Extract the [x, y] coordinate from the center of the cell holding the provided text.  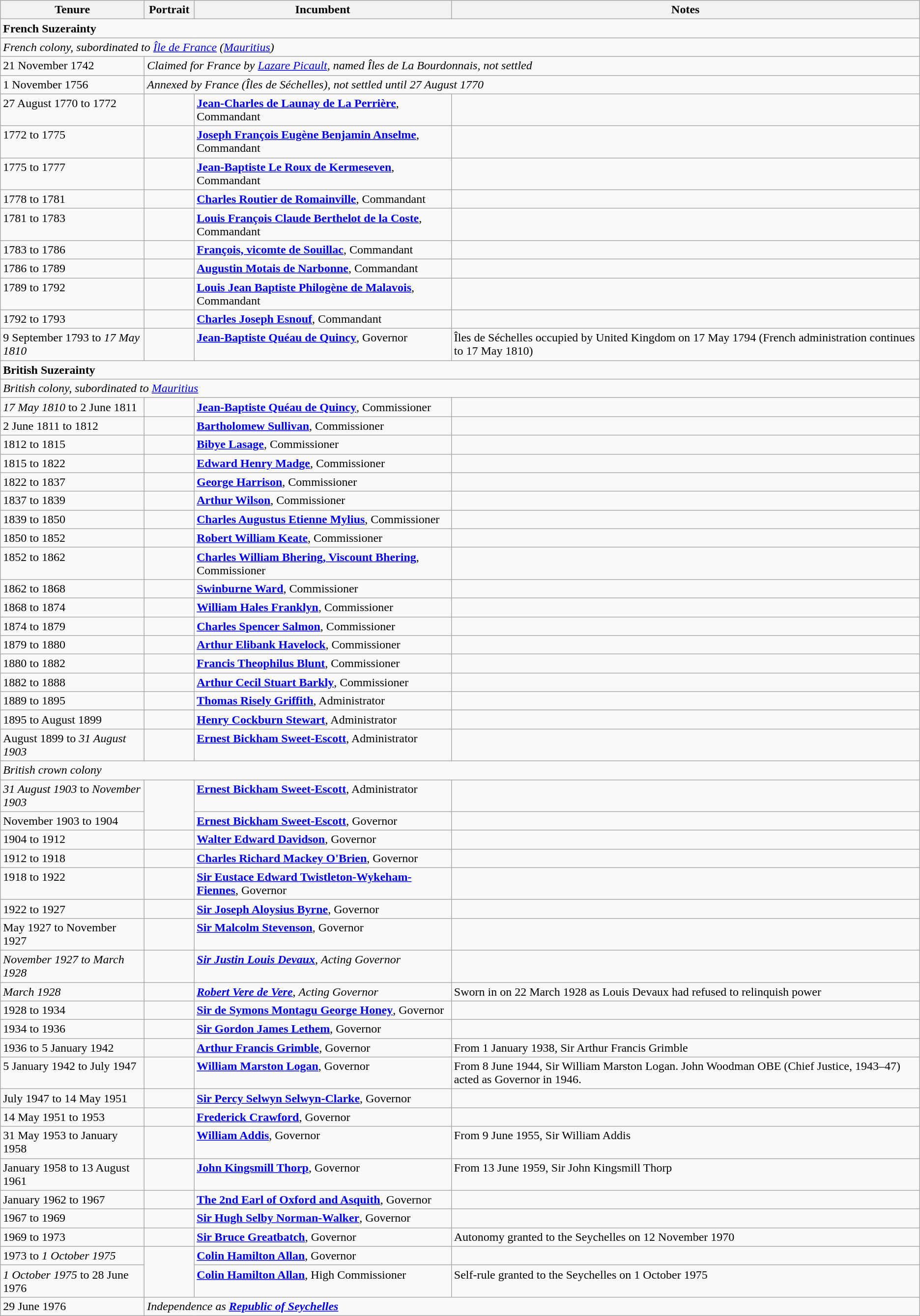
Edward Henry Madge, Commissioner [323, 463]
Ernest Bickham Sweet-Escott, Governor [323, 821]
1783 to 1786 [73, 250]
1778 to 1781 [73, 199]
1922 to 1927 [73, 909]
1839 to 1850 [73, 519]
1862 to 1868 [73, 588]
William Marston Logan, Governor [323, 1073]
George Harrison, Commissioner [323, 482]
Sir Eustace Edward Twistleton-Wykeham-Fiennes, Governor [323, 883]
November 1927 to March 1928 [73, 966]
William Hales Franklyn, Commissioner [323, 607]
John Kingsmill Thorp, Governor [323, 1174]
1879 to 1880 [73, 645]
Walter Edward Davidson, Governor [323, 840]
French colony, subordinated to Île de France (Mauritius) [460, 47]
British crown colony [460, 770]
From 1 January 1938, Sir Arthur Francis Grimble [685, 1048]
Louis François Claude Berthelot de la Coste, Commandant [323, 224]
Sir Percy Selwyn Selwyn-Clarke, Governor [323, 1098]
17 May 1810 to 2 June 1811 [73, 407]
1837 to 1839 [73, 501]
2 June 1811 to 1812 [73, 426]
31 May 1953 to January 1958 [73, 1143]
1850 to 1852 [73, 538]
Sir Justin Louis Devaux, Acting Governor [323, 966]
Francis Theophilus Blunt, Commissioner [323, 664]
Arthur Wilson, Commissioner [323, 501]
Louis Jean Baptiste Philogène de Malavois, Commandant [323, 294]
29 June 1976 [73, 1306]
November 1903 to 1904 [73, 821]
1969 to 1973 [73, 1237]
Claimed for France by Lazare Picault, named Îles de La Bourdonnais, not settled [532, 66]
1967 to 1969 [73, 1218]
March 1928 [73, 992]
Jean-Baptiste Quéau de Quincy, Commissioner [323, 407]
Notes [685, 10]
1880 to 1882 [73, 664]
Tenure [73, 10]
Arthur Cecil Stuart Barkly, Commissioner [323, 682]
1904 to 1912 [73, 840]
July 1947 to 14 May 1951 [73, 1098]
21 November 1742 [73, 66]
Jean-Baptiste Quéau de Quincy, Governor [323, 345]
9 September 1793 to 17 May 1810 [73, 345]
The 2nd Earl of Oxford and Asquith, Governor [323, 1200]
Bartholomew Sullivan, Commissioner [323, 426]
Portrait [169, 10]
Self-rule granted to the Seychelles on 1 October 1975 [685, 1281]
Autonomy granted to the Seychelles on 12 November 1970 [685, 1237]
14 May 1951 to 1953 [73, 1117]
Swinburne Ward, Commissioner [323, 588]
Colin Hamilton Allan, Governor [323, 1256]
Sir Bruce Greatbatch, Governor [323, 1237]
1928 to 1934 [73, 1010]
Annexed by France (Îles de Séchelles), not settled until 27 August 1770 [532, 84]
François, vicomte de Souillac, Commandant [323, 250]
1775 to 1777 [73, 174]
1889 to 1895 [73, 701]
William Addis, Governor [323, 1143]
January 1962 to 1967 [73, 1200]
Bibye Lasage, Commissioner [323, 445]
1868 to 1874 [73, 607]
1912 to 1918 [73, 858]
May 1927 to November 1927 [73, 934]
1815 to 1822 [73, 463]
Thomas Risely Griffith, Administrator [323, 701]
Independence as Republic of Seychelles [532, 1306]
Sir de Symons Montagu George Honey, Governor [323, 1010]
1918 to 1922 [73, 883]
Sir Joseph Aloysius Byrne, Governor [323, 909]
Sir Gordon James Lethem, Governor [323, 1029]
1786 to 1789 [73, 268]
Colin Hamilton Allan, High Commissioner [323, 1281]
From 8 June 1944, Sir William Marston Logan. John Woodman OBE (Chief Justice, 1943–47) acted as Governor in 1946. [685, 1073]
From 9 June 1955, Sir William Addis [685, 1143]
1973 to 1 October 1975 [73, 1256]
Robert William Keate, Commissioner [323, 538]
Charles Augustus Etienne Mylius, Commissioner [323, 519]
Charles Routier de Romainville, Commandant [323, 199]
1781 to 1783 [73, 224]
Jean-Baptiste Le Roux de Kermeseven, Commandant [323, 174]
27 August 1770 to 1772 [73, 110]
Sir Hugh Selby Norman-Walker, Governor [323, 1218]
1789 to 1792 [73, 294]
British Suzerainty [460, 370]
Arthur Francis Grimble, Governor [323, 1048]
Sworn in on 22 March 1928 as Louis Devaux had refused to relinquish power [685, 992]
31 August 1903 to November 1903 [73, 796]
1772 to 1775 [73, 141]
1812 to 1815 [73, 445]
British colony, subordinated to Mauritius [460, 389]
Charles William Bhering, Viscount Bhering, Commissioner [323, 563]
January 1958 to 13 August 1961 [73, 1174]
Sir Malcolm Stevenson, Governor [323, 934]
From 13 June 1959, Sir John Kingsmill Thorp [685, 1174]
Charles Joseph Esnouf, Commandant [323, 319]
1792 to 1793 [73, 319]
1936 to 5 January 1942 [73, 1048]
Frederick Crawford, Governor [323, 1117]
1934 to 1936 [73, 1029]
Henry Cockburn Stewart, Administrator [323, 720]
Incumbent [323, 10]
Joseph François Eugène Benjamin Anselme, Commandant [323, 141]
Charles Spencer Salmon, Commissioner [323, 626]
1 October 1975 to 28 June 1976 [73, 1281]
Robert Vere de Vere, Acting Governor [323, 992]
5 January 1942 to July 1947 [73, 1073]
French Suzerainty [460, 28]
1852 to 1862 [73, 563]
1822 to 1837 [73, 482]
Arthur Elibank Havelock, Commissioner [323, 645]
1 November 1756 [73, 84]
Jean-Charles de Launay de La Perrière, Commandant [323, 110]
Charles Richard Mackey O'Brien, Governor [323, 858]
1874 to 1879 [73, 626]
August 1899 to 31 August 1903 [73, 745]
1882 to 1888 [73, 682]
1895 to August 1899 [73, 720]
Augustin Motais de Narbonne, Commandant [323, 268]
Îles de Séchelles occupied by United Kingdom on 17 May 1794 (French administration continues to 17 May 1810) [685, 345]
